From the cell containing the given text, extract its center point as [x, y] coordinate. 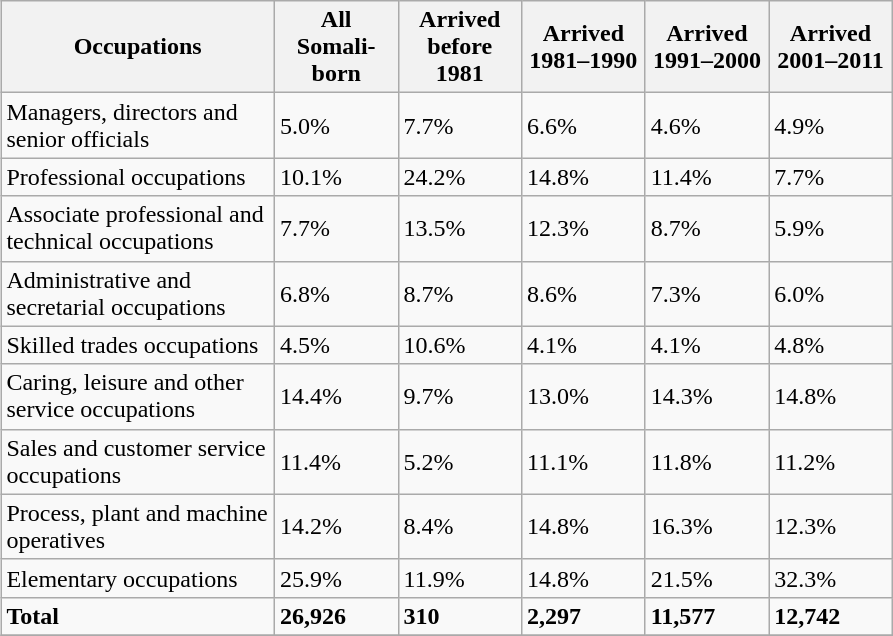
6.8% [336, 294]
Elementary occupations [138, 578]
Arrived 2001–2011 [831, 47]
26,926 [336, 616]
10.6% [460, 345]
25.9% [336, 578]
21.5% [707, 578]
Total [138, 616]
6.6% [584, 126]
Administrative and secretarial occupations [138, 294]
9.7% [460, 396]
13.0% [584, 396]
Managers, directors and senior officials [138, 126]
4.5% [336, 345]
4.9% [831, 126]
Occupations [138, 47]
8.4% [460, 526]
11.9% [460, 578]
32.3% [831, 578]
14.4% [336, 396]
Skilled trades occupations [138, 345]
11.8% [707, 462]
Sales and customer service occupations [138, 462]
12,742 [831, 616]
Arrived 1981–1990 [584, 47]
11.2% [831, 462]
5.9% [831, 228]
310 [460, 616]
4.8% [831, 345]
Arrived 1991–2000 [707, 47]
Process, plant and machine operatives [138, 526]
5.0% [336, 126]
14.3% [707, 396]
14.2% [336, 526]
Professional occupations [138, 177]
13.5% [460, 228]
10.1% [336, 177]
7.3% [707, 294]
16.3% [707, 526]
2,297 [584, 616]
5.2% [460, 462]
24.2% [460, 177]
11.1% [584, 462]
8.6% [584, 294]
11,577 [707, 616]
Caring, leisure and other service occupations [138, 396]
4.6% [707, 126]
All Somali-born [336, 47]
6.0% [831, 294]
Arrived before 1981 [460, 47]
Associate professional and technical occupations [138, 228]
